Provide the (x, y) coordinate of the cell's center where the given text is located.  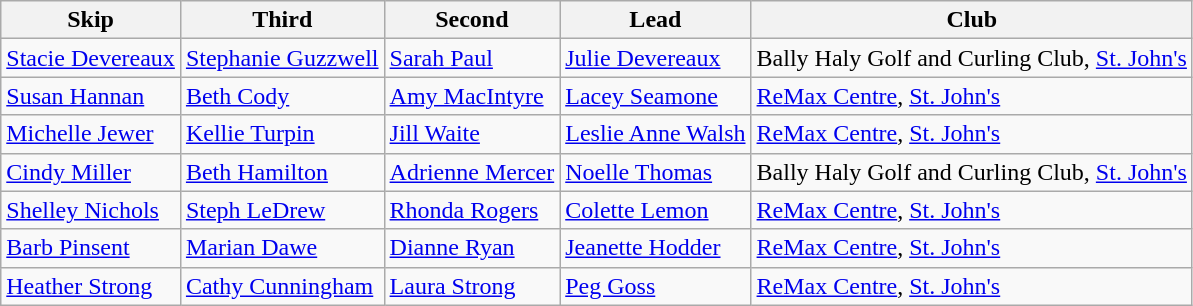
Skip (91, 20)
Amy MacIntyre (472, 96)
Beth Hamilton (282, 172)
Sarah Paul (472, 58)
Dianne Ryan (472, 248)
Steph LeDrew (282, 210)
Leslie Anne Walsh (656, 134)
Shelley Nichols (91, 210)
Stephanie Guzzwell (282, 58)
Heather Strong (91, 286)
Adrienne Mercer (472, 172)
Third (282, 20)
Kellie Turpin (282, 134)
Cathy Cunningham (282, 286)
Stacie Devereaux (91, 58)
Julie Devereaux (656, 58)
Susan Hannan (91, 96)
Peg Goss (656, 286)
Colette Lemon (656, 210)
Michelle Jewer (91, 134)
Club (972, 20)
Second (472, 20)
Noelle Thomas (656, 172)
Jeanette Hodder (656, 248)
Laura Strong (472, 286)
Beth Cody (282, 96)
Lacey Seamone (656, 96)
Jill Waite (472, 134)
Barb Pinsent (91, 248)
Cindy Miller (91, 172)
Lead (656, 20)
Marian Dawe (282, 248)
Rhonda Rogers (472, 210)
